Output the [X, Y] coordinate of the center of the cell containing the given text.  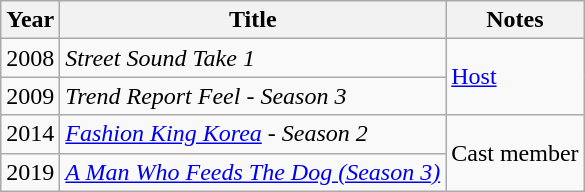
2008 [30, 58]
Notes [515, 20]
2009 [30, 96]
Title [253, 20]
Year [30, 20]
Trend Report Feel - Season 3 [253, 96]
2014 [30, 134]
Cast member [515, 153]
2019 [30, 172]
A Man Who Feeds The Dog (Season 3) [253, 172]
Host [515, 77]
Street Sound Take 1 [253, 58]
Fashion King Korea - Season 2 [253, 134]
